Detect which cell encompasses the target text, then output its [x, y] center coordinate. 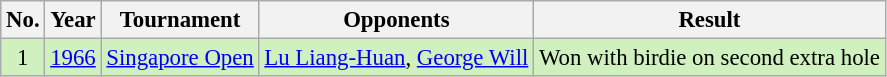
1966 [73, 58]
Singapore Open [180, 58]
Tournament [180, 20]
1 [23, 58]
Won with birdie on second extra hole [710, 58]
No. [23, 20]
Lu Liang-Huan, George Will [396, 58]
Year [73, 20]
Opponents [396, 20]
Result [710, 20]
